For the text-containing cell, return its midpoint in (X, Y) coordinate format. 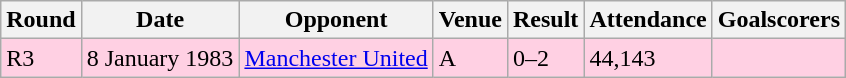
Attendance (648, 20)
Opponent (336, 20)
Goalscorers (778, 20)
A (470, 58)
Result (545, 20)
Manchester United (336, 58)
8 January 1983 (160, 58)
R3 (41, 58)
0–2 (545, 58)
44,143 (648, 58)
Round (41, 20)
Venue (470, 20)
Date (160, 20)
